Capture the cell that displays the provided text and extract its (x, y) central coordinate. 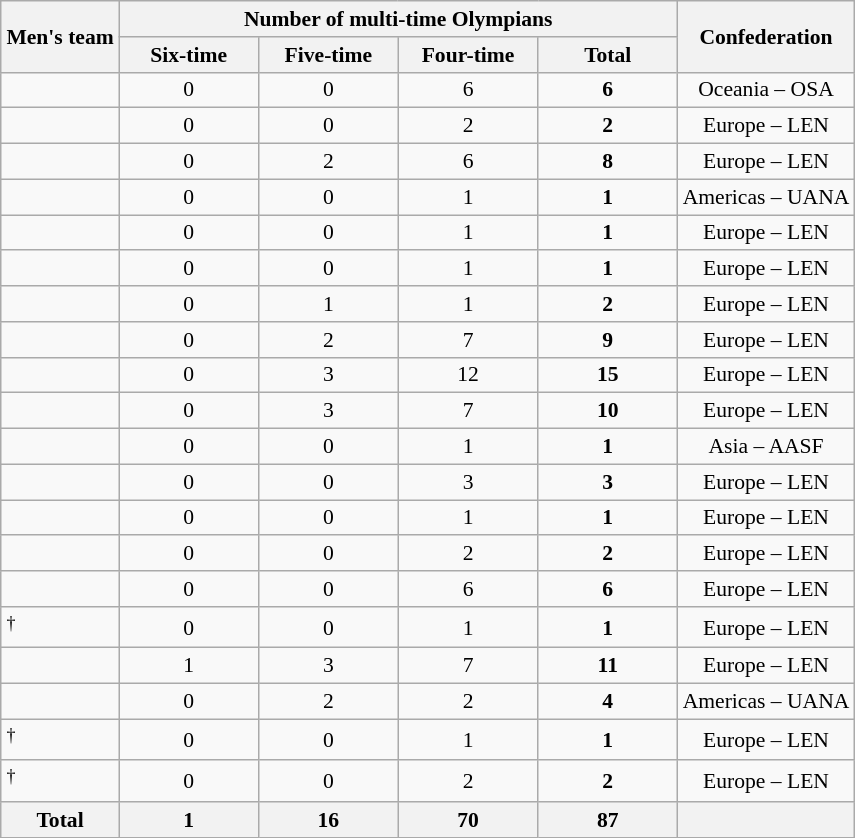
Asia – AASF (766, 447)
Four-time (468, 55)
15 (608, 375)
16 (328, 820)
8 (608, 162)
9 (608, 340)
Confederation (766, 36)
Six-time (189, 55)
87 (608, 820)
70 (468, 820)
Oceania – OSA (766, 90)
Men's team (60, 36)
4 (608, 702)
11 (608, 666)
12 (468, 375)
Five-time (328, 55)
10 (608, 411)
Number of multi-time Olympians (398, 19)
